Identify which cell holds the provided text, then report its (X, Y) central coordinate. 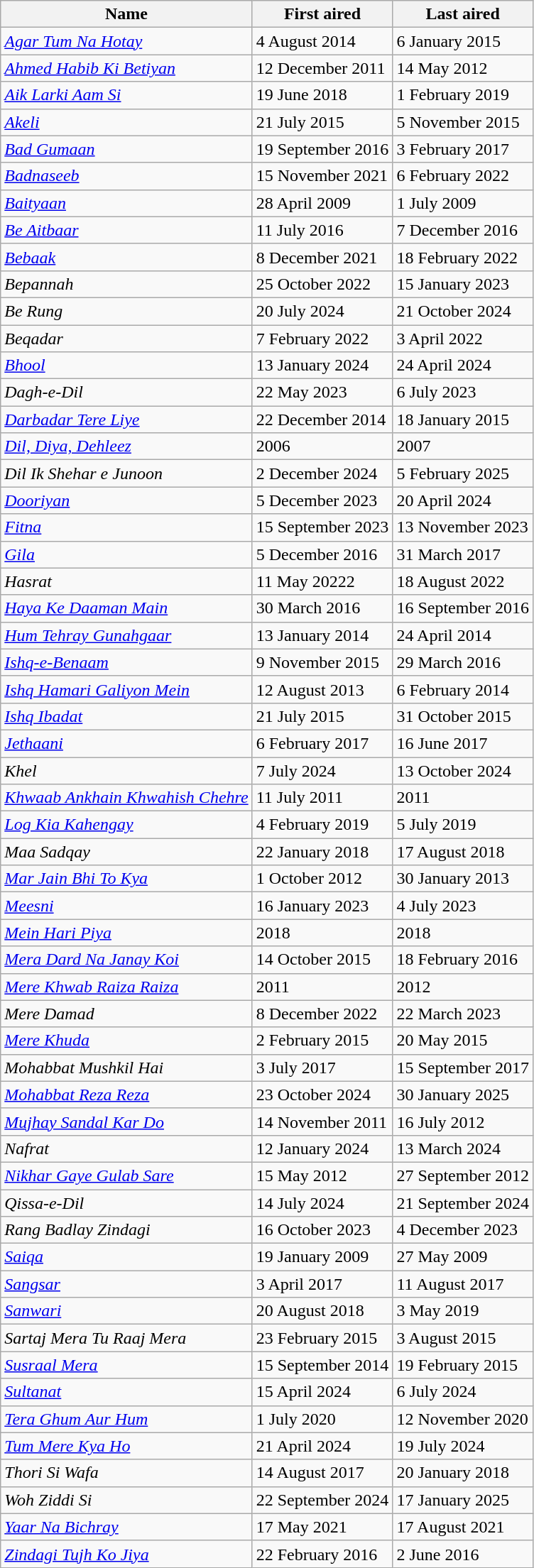
5 December 2023 (322, 500)
19 July 2024 (463, 1446)
17 August 2018 (463, 852)
Meesni (126, 906)
Ishq Ibadat (126, 716)
21 October 2024 (463, 311)
24 April 2024 (463, 366)
17 May 2021 (322, 1527)
2 June 2016 (463, 1554)
25 October 2022 (322, 284)
2012 (463, 987)
13 October 2024 (463, 770)
Akeli (126, 122)
29 March 2016 (463, 662)
Haya Ke Daaman Main (126, 608)
Khel (126, 770)
Beqadar (126, 339)
6 July 2023 (463, 393)
Ishq Hamari Galiyon Mein (126, 689)
Tum Mere Kya Ho (126, 1446)
20 January 2018 (463, 1473)
22 December 2014 (322, 420)
Jethaani (126, 743)
Ishq-e-Benaam (126, 662)
Ahmed Habib Ki Betiyan (126, 68)
Sanwari (126, 1311)
5 February 2025 (463, 473)
Name (126, 14)
Hum Tehray Gunahgaar (126, 635)
2007 (463, 446)
13 January 2024 (322, 366)
27 May 2009 (463, 1257)
18 January 2015 (463, 420)
Aik Larki Aam Si (126, 95)
19 February 2015 (463, 1365)
Mera Dard Na Janay Koi (126, 960)
Khwaab Ankhain Khwahish Chehre (126, 798)
15 September 2023 (322, 527)
Nafrat (126, 1148)
19 January 2009 (322, 1257)
Dagh-e-Dil (126, 393)
30 March 2016 (322, 608)
Susraal Mera (126, 1365)
Mere Damad (126, 1014)
23 October 2024 (322, 1095)
3 April 2022 (463, 339)
17 August 2021 (463, 1527)
Qissa-e-Dil (126, 1203)
17 January 2025 (463, 1500)
Be Aitbaar (126, 230)
13 November 2023 (463, 527)
Bebaak (126, 257)
6 January 2015 (463, 41)
13 January 2014 (322, 635)
14 November 2011 (322, 1122)
4 August 2014 (322, 41)
21 April 2024 (322, 1446)
27 September 2012 (463, 1175)
4 December 2023 (463, 1230)
21 September 2024 (463, 1203)
7 December 2016 (463, 230)
30 January 2013 (463, 879)
2 December 2024 (322, 473)
Maa Sadqay (126, 852)
Gila (126, 554)
Baityaan (126, 203)
18 February 2022 (463, 257)
12 December 2011 (322, 68)
9 November 2015 (322, 662)
Dooriyan (126, 500)
Dil, Diya, Dehleez (126, 446)
Yaar Na Bichray (126, 1527)
2006 (322, 446)
Badnaseeb (126, 176)
3 July 2017 (322, 1068)
12 November 2020 (463, 1419)
Rang Badlay Zindagi (126, 1230)
Tera Ghum Aur Hum (126, 1419)
19 June 2018 (322, 95)
15 September 2014 (322, 1365)
Sangsar (126, 1284)
Sultanat (126, 1392)
Mar Jain Bhi To Kya (126, 879)
24 April 2014 (463, 635)
31 March 2017 (463, 554)
11 July 2016 (322, 230)
22 March 2023 (463, 1014)
15 May 2012 (322, 1175)
Thori Si Wafa (126, 1473)
First aired (322, 14)
6 July 2024 (463, 1392)
20 April 2024 (463, 500)
6 February 2014 (463, 689)
28 April 2009 (322, 203)
20 May 2015 (463, 1041)
1 July 2009 (463, 203)
11 July 2011 (322, 798)
Bhool (126, 366)
15 November 2021 (322, 176)
16 September 2016 (463, 608)
Woh Ziddi Si (126, 1500)
Sartaj Mera Tu Raaj Mera (126, 1338)
18 August 2022 (463, 581)
15 January 2023 (463, 284)
1 July 2020 (322, 1419)
5 November 2015 (463, 122)
3 February 2017 (463, 149)
Last aired (463, 14)
20 July 2024 (322, 311)
12 January 2024 (322, 1148)
3 August 2015 (463, 1338)
Mere Khuda (126, 1041)
16 January 2023 (322, 906)
Mein Hari Piya (126, 933)
30 January 2025 (463, 1095)
22 May 2023 (322, 393)
11 August 2017 (463, 1284)
6 February 2017 (322, 743)
7 July 2024 (322, 770)
Be Rung (126, 311)
Fitna (126, 527)
12 August 2013 (322, 689)
Mohabbat Reza Reza (126, 1095)
6 February 2022 (463, 176)
22 September 2024 (322, 1500)
22 February 2016 (322, 1554)
2 February 2015 (322, 1041)
20 August 2018 (322, 1311)
15 September 2017 (463, 1068)
16 October 2023 (322, 1230)
1 October 2012 (322, 879)
Nikhar Gaye Gulab Sare (126, 1175)
Bepannah (126, 284)
14 October 2015 (322, 960)
Mohabbat Mushkil Hai (126, 1068)
23 February 2015 (322, 1338)
Darbadar Tere Liye (126, 420)
Log Kia Kahengay (126, 825)
13 March 2024 (463, 1148)
19 September 2016 (322, 149)
5 December 2016 (322, 554)
Bad Gumaan (126, 149)
11 May 20222 (322, 581)
15 April 2024 (322, 1392)
Mere Khwab Raiza Raiza (126, 987)
4 February 2019 (322, 825)
Hasrat (126, 581)
Saiqa (126, 1257)
7 February 2022 (322, 339)
16 July 2012 (463, 1122)
Mujhay Sandal Kar Do (126, 1122)
16 June 2017 (463, 743)
1 February 2019 (463, 95)
Dil Ik Shehar e Junoon (126, 473)
31 October 2015 (463, 716)
4 July 2023 (463, 906)
8 December 2021 (322, 257)
14 July 2024 (322, 1203)
22 January 2018 (322, 852)
8 December 2022 (322, 1014)
14 May 2012 (463, 68)
3 April 2017 (322, 1284)
18 February 2016 (463, 960)
14 August 2017 (322, 1473)
Zindagi Tujh Ko Jiya (126, 1554)
Agar Tum Na Hotay (126, 41)
3 May 2019 (463, 1311)
5 July 2019 (463, 825)
